For the text-containing cell, return its midpoint in (X, Y) coordinate format. 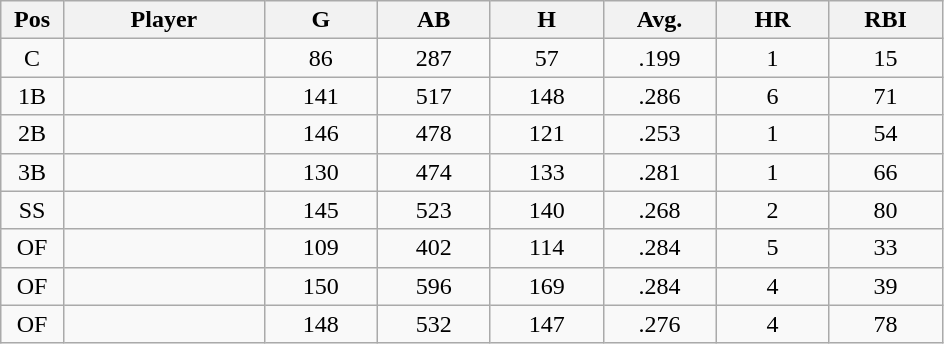
146 (320, 134)
2 (772, 210)
54 (886, 134)
147 (546, 324)
80 (886, 210)
86 (320, 58)
402 (434, 248)
57 (546, 58)
15 (886, 58)
109 (320, 248)
.253 (660, 134)
169 (546, 286)
78 (886, 324)
150 (320, 286)
121 (546, 134)
.199 (660, 58)
C (32, 58)
39 (886, 286)
140 (546, 210)
H (546, 20)
.268 (660, 210)
517 (434, 96)
6 (772, 96)
133 (546, 172)
5 (772, 248)
114 (546, 248)
523 (434, 210)
G (320, 20)
SS (32, 210)
474 (434, 172)
Pos (32, 20)
Player (164, 20)
33 (886, 248)
3B (32, 172)
.276 (660, 324)
71 (886, 96)
145 (320, 210)
.286 (660, 96)
532 (434, 324)
1B (32, 96)
141 (320, 96)
66 (886, 172)
AB (434, 20)
130 (320, 172)
287 (434, 58)
RBI (886, 20)
HR (772, 20)
.281 (660, 172)
596 (434, 286)
2B (32, 134)
Avg. (660, 20)
478 (434, 134)
